Extract the (X, Y) coordinate from the center of the cell holding the provided text.  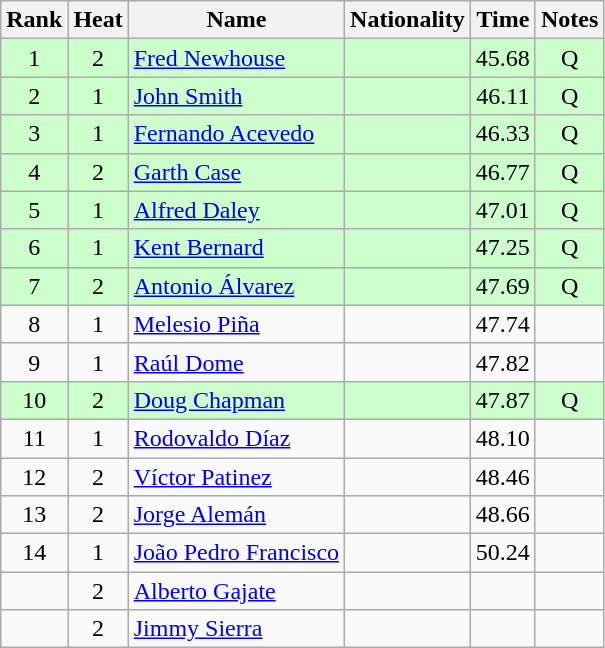
5 (34, 210)
John Smith (236, 96)
Heat (98, 20)
Rodovaldo Díaz (236, 438)
13 (34, 515)
48.10 (502, 438)
7 (34, 286)
8 (34, 324)
50.24 (502, 553)
Antonio Álvarez (236, 286)
Melesio Piña (236, 324)
Alfred Daley (236, 210)
12 (34, 477)
45.68 (502, 58)
11 (34, 438)
46.77 (502, 172)
6 (34, 248)
Nationality (408, 20)
Jimmy Sierra (236, 629)
9 (34, 362)
Notes (569, 20)
Rank (34, 20)
47.25 (502, 248)
Jorge Alemán (236, 515)
48.66 (502, 515)
47.82 (502, 362)
Garth Case (236, 172)
Raúl Dome (236, 362)
47.01 (502, 210)
Time (502, 20)
3 (34, 134)
João Pedro Francisco (236, 553)
Name (236, 20)
10 (34, 400)
47.69 (502, 286)
Víctor Patinez (236, 477)
48.46 (502, 477)
Kent Bernard (236, 248)
46.11 (502, 96)
46.33 (502, 134)
Fred Newhouse (236, 58)
14 (34, 553)
47.87 (502, 400)
4 (34, 172)
47.74 (502, 324)
Fernando Acevedo (236, 134)
Alberto Gajate (236, 591)
Doug Chapman (236, 400)
